Return the (X, Y) coordinate for the center point of the cell that contains the specified text.  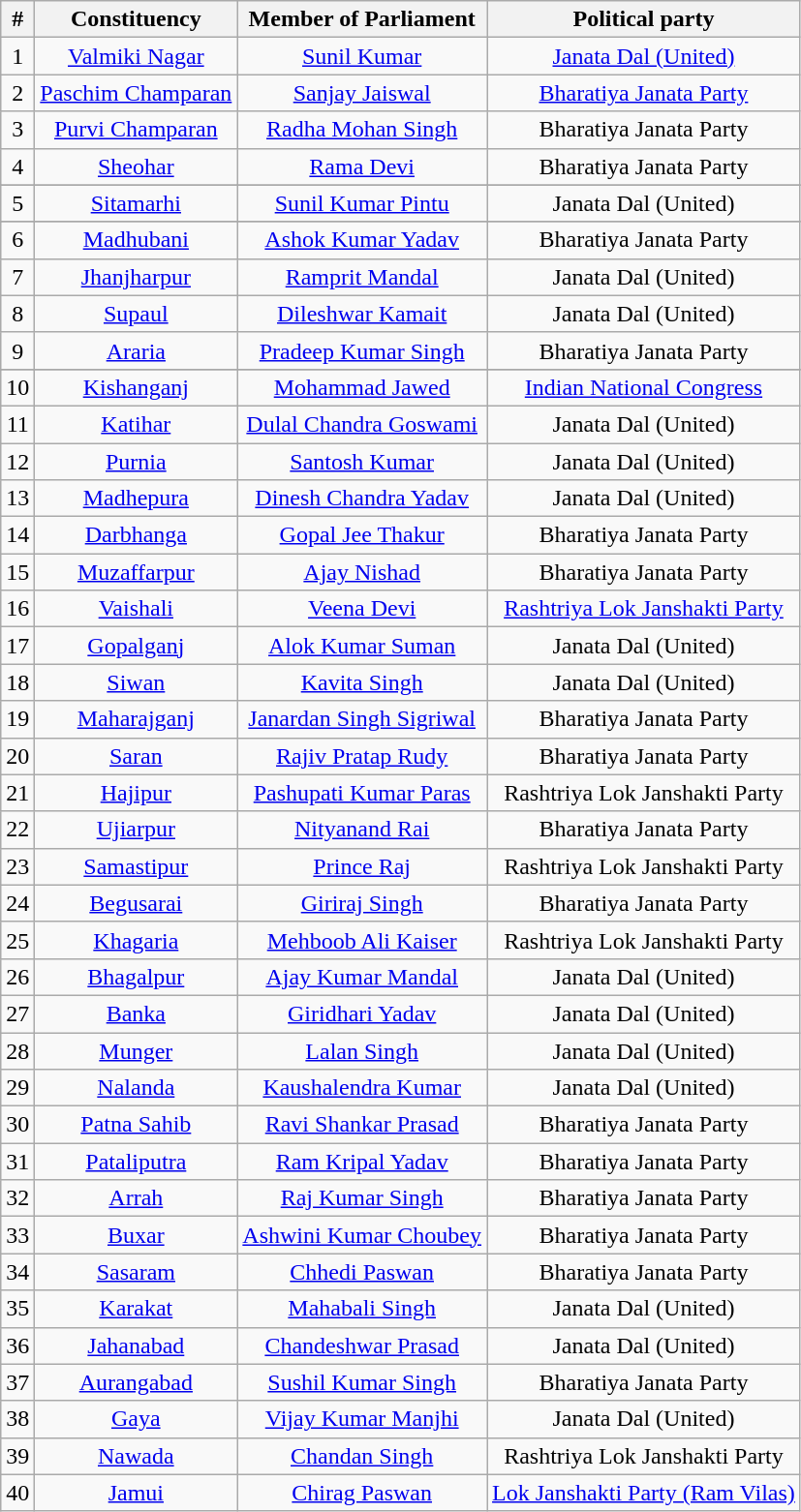
Sasaram (136, 1272)
Prince Raj (362, 866)
Lok Janshakti Party (Ram Vilas) (644, 1493)
Dileshwar Kamait (362, 314)
Madhepura (136, 499)
28 (17, 1050)
22 (17, 830)
Siwan (136, 682)
34 (17, 1272)
Jhanjharpur (136, 277)
Santosh Kumar (362, 462)
Dulal Chandra Goswami (362, 424)
Mohammad Jawed (362, 387)
Ashok Kumar Yadav (362, 240)
Jahanabad (136, 1346)
6 (17, 240)
38 (17, 1419)
33 (17, 1235)
Buxar (136, 1235)
Sunil Kumar Pintu (362, 203)
Gopalganj (136, 646)
19 (17, 719)
11 (17, 424)
Lalan Singh (362, 1050)
Sunil Kumar (362, 56)
30 (17, 1125)
Sheohar (136, 166)
Arrah (136, 1198)
Purnia (136, 462)
Pradeep Kumar Singh (362, 350)
Sitamarhi (136, 203)
1 (17, 56)
Veena Devi (362, 609)
Raj Kumar Singh (362, 1198)
Jamui (136, 1493)
Giriraj Singh (362, 903)
Nityanand Rai (362, 830)
Supaul (136, 314)
23 (17, 866)
Chhedi Paswan (362, 1272)
Kishanganj (136, 387)
Constituency (136, 19)
Ram Kripal Yadav (362, 1162)
Karakat (136, 1309)
13 (17, 499)
39 (17, 1456)
Ajay Nishad (362, 572)
Begusarai (136, 903)
Pashupati Kumar Paras (362, 793)
Maharajganj (136, 719)
17 (17, 646)
Katihar (136, 424)
Khagaria (136, 940)
7 (17, 277)
Patna Sahib (136, 1125)
5 (17, 203)
Purvi Champaran (136, 130)
Nawada (136, 1456)
29 (17, 1088)
Alok Kumar Suman (362, 646)
Rajiv Pratap Rudy (362, 756)
Kaushalendra Kumar (362, 1088)
Bhagalpur (136, 977)
Janardan Singh Sigriwal (362, 719)
27 (17, 1013)
Hajipur (136, 793)
Ujiarpur (136, 830)
Ajay Kumar Mandal (362, 977)
Madhubani (136, 240)
Political party (644, 19)
10 (17, 387)
Paschim Champaran (136, 93)
21 (17, 793)
Ravi Shankar Prasad (362, 1125)
Dinesh Chandra Yadav (362, 499)
26 (17, 977)
Chandeshwar Prasad (362, 1346)
Darbhanga (136, 535)
40 (17, 1493)
Munger (136, 1050)
Chandan Singh (362, 1456)
Kavita Singh (362, 682)
25 (17, 940)
Mehboob Ali Kaiser (362, 940)
Araria (136, 350)
32 (17, 1198)
24 (17, 903)
Samastipur (136, 866)
Gaya (136, 1419)
Vaishali (136, 609)
Muzaffarpur (136, 572)
Indian National Congress (644, 387)
Rama Devi (362, 166)
Saran (136, 756)
8 (17, 314)
Giridhari Yadav (362, 1013)
Gopal Jee Thakur (362, 535)
Pataliputra (136, 1162)
37 (17, 1382)
2 (17, 93)
Nalanda (136, 1088)
20 (17, 756)
36 (17, 1346)
Member of Parliament (362, 19)
Valmiki Nagar (136, 56)
18 (17, 682)
Vijay Kumar Manjhi (362, 1419)
14 (17, 535)
Aurangabad (136, 1382)
31 (17, 1162)
Sanjay Jaiswal (362, 93)
12 (17, 462)
Sushil Kumar Singh (362, 1382)
Ramprit Mandal (362, 277)
Ashwini Kumar Choubey (362, 1235)
9 (17, 350)
3 (17, 130)
Radha Mohan Singh (362, 130)
Mahabali Singh (362, 1309)
4 (17, 166)
Banka (136, 1013)
# (17, 19)
35 (17, 1309)
Chirag Paswan (362, 1493)
15 (17, 572)
16 (17, 609)
